Provide the [x, y] coordinate of the cell's center where the given text is located.  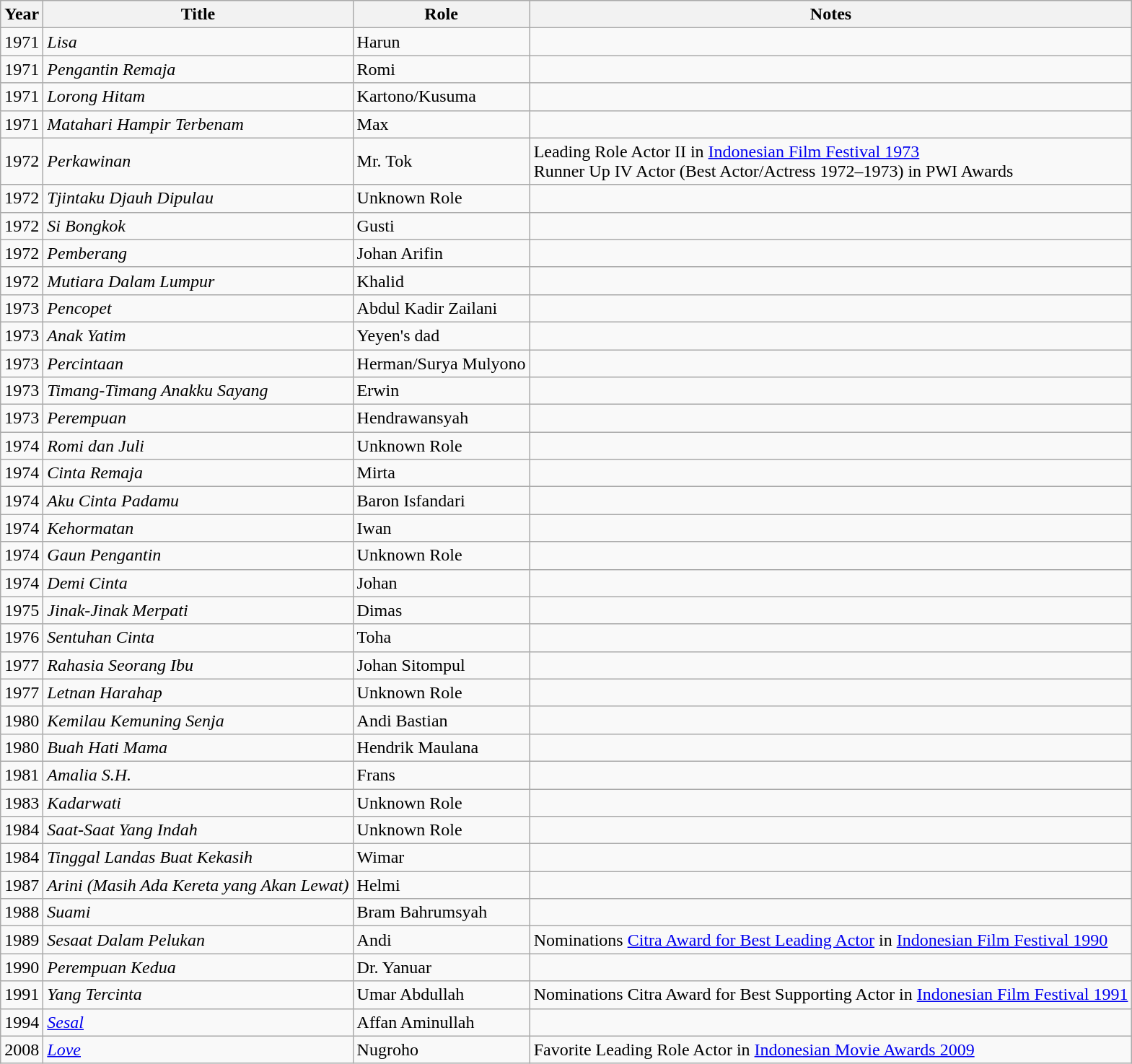
Matahari Hampir Terbenam [198, 124]
Title [198, 14]
Helmi [442, 885]
Kartono/Kusuma [442, 97]
Baron Isfandari [442, 501]
Perempuan Kedua [198, 967]
1981 [22, 775]
Lisa [198, 42]
Mutiara Dalam Lumpur [198, 281]
Erwin [442, 391]
Yeyen's dad [442, 335]
Wimar [442, 858]
Notes [831, 14]
Pemberang [198, 253]
Johan [442, 583]
Nugroho [442, 1050]
Sesaat Dalam Pelukan [198, 940]
Suami [198, 913]
Mirta [442, 473]
Saat-Saat Yang Indah [198, 830]
Tinggal Landas Buat Kekasih [198, 858]
1988 [22, 913]
Love [198, 1050]
Aku Cinta Padamu [198, 501]
Jinak-Jinak Merpati [198, 610]
Andi Bastian [442, 720]
Letnan Harahap [198, 693]
Gusti [442, 226]
Perempuan [198, 418]
Kadarwati [198, 803]
Abdul Kadir Zailani [442, 308]
Iwan [442, 528]
Pencopet [198, 308]
Umar Abdullah [442, 995]
Si Bongkok [198, 226]
1991 [22, 995]
Cinta Remaja [198, 473]
Kehormatan [198, 528]
Dr. Yanuar [442, 967]
1975 [22, 610]
Khalid [442, 281]
Timang-Timang Anakku Sayang [198, 391]
Hendrik Maulana [442, 747]
Frans [442, 775]
Pengantin Remaja [198, 69]
Buah Hati Mama [198, 747]
Arini (Masih Ada Kereta yang Akan Lewat) [198, 885]
Nominations Citra Award for Best Leading Actor in Indonesian Film Festival 1990 [831, 940]
Percintaan [198, 363]
Bram Bahrumsyah [442, 913]
1990 [22, 967]
Sentuhan Cinta [198, 638]
Johan Sitompul [442, 665]
Max [442, 124]
1983 [22, 803]
Anak Yatim [198, 335]
Dimas [442, 610]
Nominations Citra Award for Best Supporting Actor in Indonesian Film Festival 1991 [831, 995]
Gaun Pengantin [198, 555]
Leading Role Actor II in Indonesian Film Festival 1973Runner Up IV Actor (Best Actor/Actress 1972–1973) in PWI Awards [831, 162]
Demi Cinta [198, 583]
Sesal [198, 1022]
Harun [442, 42]
2008 [22, 1050]
Herman/Surya Mulyono [442, 363]
Affan Aminullah [442, 1022]
Yang Tercinta [198, 995]
Romi dan Juli [198, 446]
Perkawinan [198, 162]
1987 [22, 885]
Hendrawansyah [442, 418]
Lorong Hitam [198, 97]
Kemilau Kemuning Senja [198, 720]
Year [22, 14]
Romi [442, 69]
Amalia S.H. [198, 775]
1989 [22, 940]
1976 [22, 638]
Tjintaku Djauh Dipulau [198, 198]
Rahasia Seorang Ibu [198, 665]
Johan Arifin [442, 253]
Mr. Tok [442, 162]
Toha [442, 638]
Role [442, 14]
Favorite Leading Role Actor in Indonesian Movie Awards 2009 [831, 1050]
1994 [22, 1022]
Andi [442, 940]
